Return the (x, y) coordinate for the center point of the cell that contains the specified text.  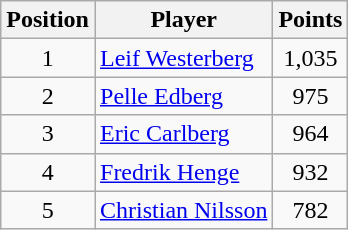
1 (48, 58)
Fredrik Henge (183, 172)
964 (310, 134)
975 (310, 96)
5 (48, 210)
1,035 (310, 58)
2 (48, 96)
Pelle Edberg (183, 96)
4 (48, 172)
782 (310, 210)
Points (310, 20)
Player (183, 20)
Eric Carlberg (183, 134)
Leif Westerberg (183, 58)
Position (48, 20)
3 (48, 134)
932 (310, 172)
Christian Nilsson (183, 210)
